Return the [X, Y] coordinate for the center point of the cell that contains the specified text.  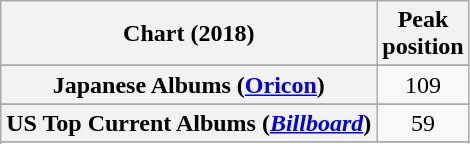
Chart (2018) [189, 34]
59 [423, 123]
109 [423, 85]
Japanese Albums (Oricon) [189, 85]
US Top Current Albums (Billboard) [189, 123]
Peak position [423, 34]
